Return the [X, Y] coordinate for the center point of the cell that contains the specified text.  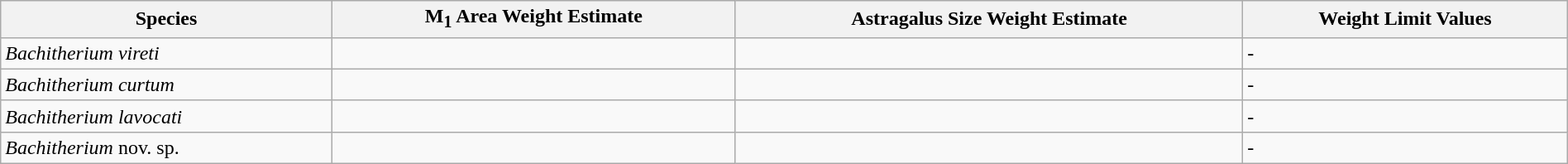
Bachitherium lavocati [167, 116]
M1 Area Weight Estimate [533, 19]
Species [167, 19]
Bachitherium nov. sp. [167, 147]
Bachitherium curtum [167, 84]
Bachitherium vireti [167, 53]
Weight Limit Values [1405, 19]
Astragalus Size Weight Estimate [989, 19]
